From the cell containing the given text, extract its center point as [X, Y] coordinate. 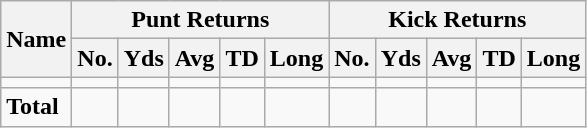
Total [36, 107]
Kick Returns [458, 20]
Punt Returns [200, 20]
Name [36, 39]
